Detect which cell encompasses the target text, then output its [X, Y] center coordinate. 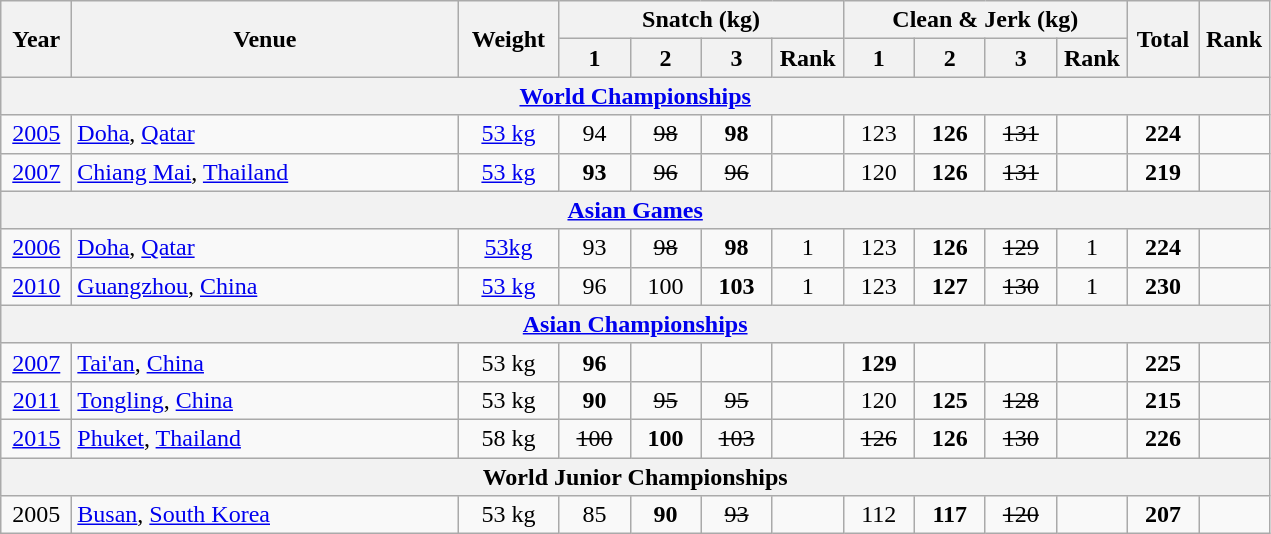
Asian Championships [636, 324]
2006 [36, 248]
58 kg [508, 438]
2011 [36, 400]
226 [1162, 438]
127 [950, 286]
53kg [508, 248]
230 [1162, 286]
Venue [265, 39]
128 [1020, 400]
Snatch (kg) [701, 20]
2010 [36, 286]
225 [1162, 362]
Chiang Mai, Thailand [265, 172]
112 [878, 515]
94 [594, 134]
Guangzhou, China [265, 286]
Weight [508, 39]
Clean & Jerk (kg) [985, 20]
World Championships [636, 96]
2015 [36, 438]
Tai'an, China [265, 362]
125 [950, 400]
215 [1162, 400]
World Junior Championships [636, 477]
Asian Games [636, 210]
Total [1162, 39]
Year [36, 39]
85 [594, 515]
Phuket, Thailand [265, 438]
Busan, South Korea [265, 515]
117 [950, 515]
Tongling, China [265, 400]
219 [1162, 172]
207 [1162, 515]
